Output the (X, Y) coordinate of the center of the cell containing the given text.  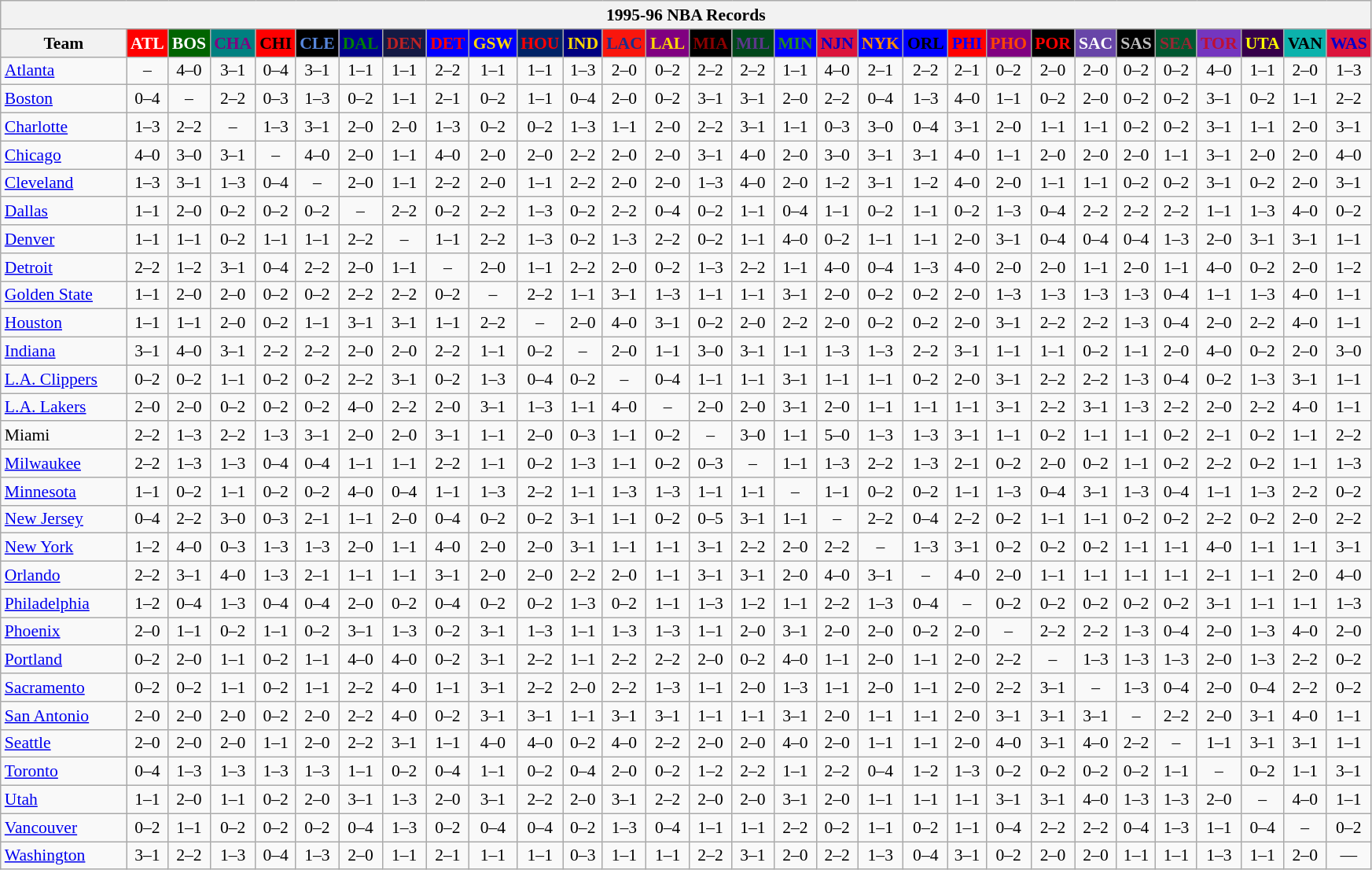
UTA (1263, 43)
Detroit (64, 267)
Minnesota (64, 492)
Philadelphia (64, 603)
Golden State (64, 295)
Orlando (64, 576)
San Antonio (64, 716)
1995-96 NBA Records (686, 15)
NJN (837, 43)
DAL (361, 43)
LAC (624, 43)
— (1349, 856)
LAL (668, 43)
Phoenix (64, 632)
Sacramento (64, 688)
TOR (1219, 43)
New York (64, 547)
CHI (275, 43)
5–0 (837, 436)
Charlotte (64, 127)
DEN (404, 43)
Miami (64, 436)
L.A. Lakers (64, 407)
VAN (1305, 43)
ATL (148, 43)
Toronto (64, 772)
CHA (233, 43)
POR (1053, 43)
0–5 (710, 519)
Houston (64, 323)
New Jersey (64, 519)
Boston (64, 99)
Portland (64, 660)
MIN (795, 43)
PHO (1008, 43)
Vancouver (64, 828)
HOU (539, 43)
Team (64, 43)
L.A. Clippers (64, 379)
GSW (494, 43)
WAS (1349, 43)
Cleveland (64, 183)
Atlanta (64, 71)
Indiana (64, 352)
Milwaukee (64, 463)
Washington (64, 856)
IND (583, 43)
MIL (753, 43)
Denver (64, 239)
NYK (881, 43)
ORL (926, 43)
Utah (64, 800)
MIA (710, 43)
CLE (318, 43)
SEA (1176, 43)
Chicago (64, 155)
SAC (1096, 43)
Seattle (64, 743)
Dallas (64, 212)
DET (448, 43)
PHI (967, 43)
BOS (189, 43)
SAS (1136, 43)
